Provide the (x, y) coordinate of the cell's center where the given text is located.  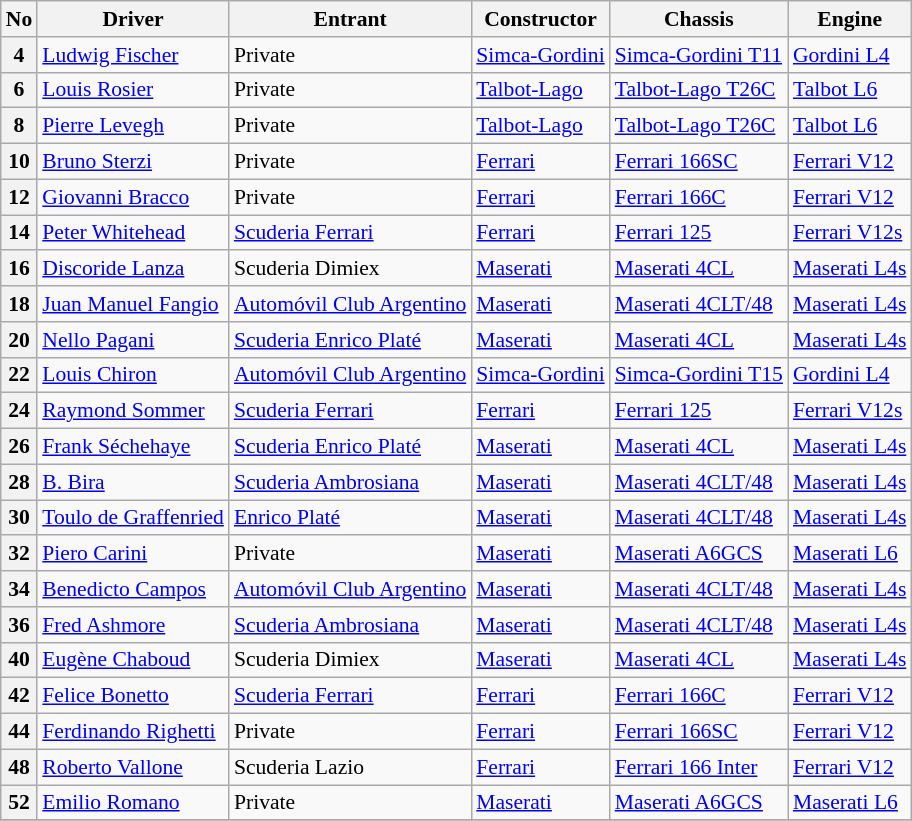
Louis Rosier (133, 90)
44 (20, 732)
14 (20, 233)
Raymond Sommer (133, 411)
4 (20, 55)
24 (20, 411)
Entrant (350, 19)
Scuderia Lazio (350, 767)
Toulo de Graffenried (133, 518)
Frank Séchehaye (133, 447)
34 (20, 589)
16 (20, 269)
Peter Whitehead (133, 233)
Nello Pagani (133, 340)
26 (20, 447)
10 (20, 162)
Juan Manuel Fangio (133, 304)
Chassis (699, 19)
20 (20, 340)
Emilio Romano (133, 803)
52 (20, 803)
8 (20, 126)
Discoride Lanza (133, 269)
Driver (133, 19)
Eugène Chaboud (133, 660)
Pierre Levegh (133, 126)
Simca-Gordini T15 (699, 375)
40 (20, 660)
12 (20, 197)
Simca-Gordini T11 (699, 55)
Louis Chiron (133, 375)
22 (20, 375)
28 (20, 482)
18 (20, 304)
Benedicto Campos (133, 589)
Constructor (540, 19)
No (20, 19)
Enrico Platé (350, 518)
Piero Carini (133, 554)
36 (20, 625)
B. Bira (133, 482)
30 (20, 518)
Ludwig Fischer (133, 55)
Felice Bonetto (133, 696)
Engine (850, 19)
Giovanni Bracco (133, 197)
42 (20, 696)
6 (20, 90)
32 (20, 554)
48 (20, 767)
Ferrari 166 Inter (699, 767)
Fred Ashmore (133, 625)
Roberto Vallone (133, 767)
Bruno Sterzi (133, 162)
Ferdinando Righetti (133, 732)
